Return the [x, y] coordinate for the center point of the cell that contains the specified text.  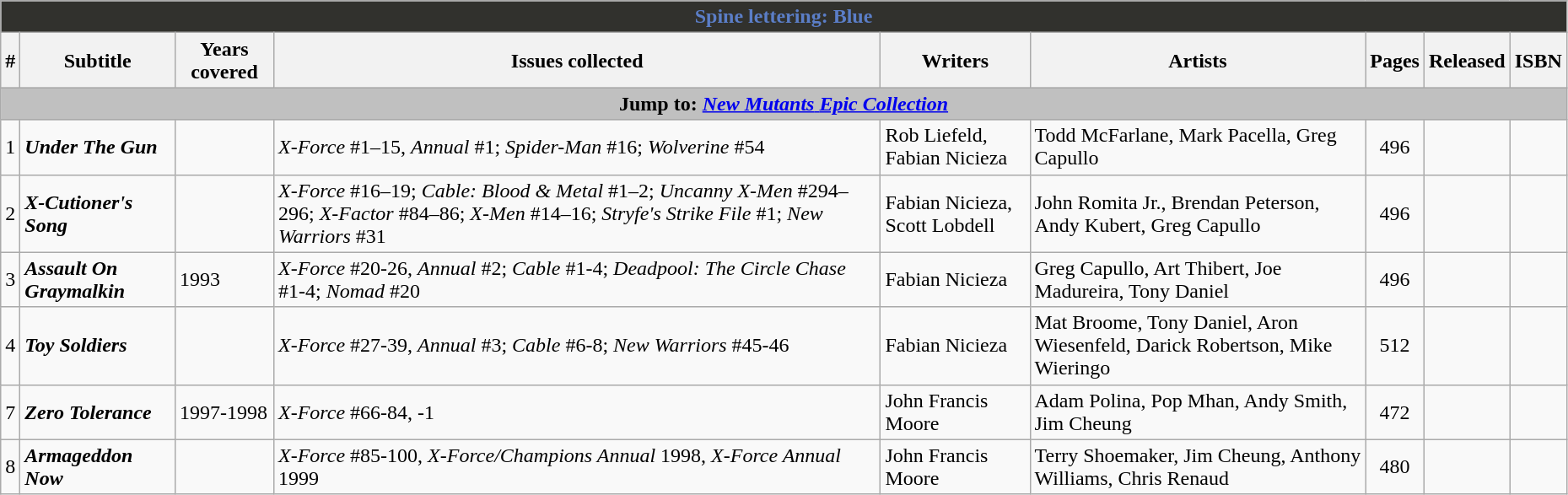
Artists [1198, 61]
Released [1467, 61]
X-Force #16–19; Cable: Blood & Metal #1–2; Uncanny X-Men #294–296; X-Factor #84–86; X-Men #14–16; Stryfe's Strike File #1; New Warriors #31 [577, 213]
# [10, 61]
8 [10, 467]
1993 [224, 280]
X-Cutioner's Song [98, 213]
Rob Liefeld, Fabian Nicieza [955, 147]
3 [10, 280]
480 [1395, 467]
X-Force #66-84, -1 [577, 412]
Fabian Nicieza, Scott Lobdell [955, 213]
X-Force #1–15, Annual #1; Spider-Man #16; Wolverine #54 [577, 147]
X-Force #27-39, Annual #3; Cable #6-8; New Warriors #45-46 [577, 346]
Under The Gun [98, 147]
Years covered [224, 61]
Adam Polina, Pop Mhan, Andy Smith, Jim Cheung [1198, 412]
Subtitle [98, 61]
Spine lettering: Blue [784, 17]
Armageddon Now [98, 467]
Pages [1395, 61]
512 [1395, 346]
Writers [955, 61]
2 [10, 213]
7 [10, 412]
X-Force #20-26, Annual #2; Cable #1-4; Deadpool: The Circle Chase #1-4; Nomad #20 [577, 280]
Greg Capullo, Art Thibert, Joe Madureira, Tony Daniel [1198, 280]
472 [1395, 412]
Zero Tolerance [98, 412]
John Romita Jr., Brendan Peterson, Andy Kubert, Greg Capullo [1198, 213]
ISBN [1538, 61]
Mat Broome, Tony Daniel, Aron Wiesenfeld, Darick Robertson, Mike Wieringo [1198, 346]
1997-1998 [224, 412]
Issues collected [577, 61]
Toy Soldiers [98, 346]
1 [10, 147]
Todd McFarlane, Mark Pacella, Greg Capullo [1198, 147]
X-Force #85-100, X-Force/Champions Annual 1998, X-Force Annual 1999 [577, 467]
Jump to: New Mutants Epic Collection [784, 104]
Terry Shoemaker, Jim Cheung, Anthony Williams, Chris Renaud [1198, 467]
4 [10, 346]
Assault On Graymalkin [98, 280]
